Return the [X, Y] coordinate for the center point of the cell that contains the specified text.  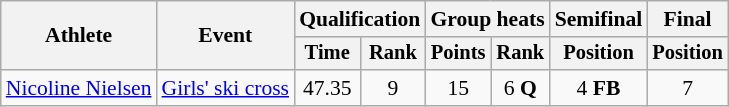
Girls' ski cross [226, 88]
Group heats [487, 19]
Nicoline Nielsen [79, 88]
Semifinal [599, 19]
Qualification [360, 19]
Final [687, 19]
4 FB [599, 88]
47.35 [327, 88]
15 [458, 88]
Athlete [79, 36]
6 Q [520, 88]
Points [458, 54]
7 [687, 88]
9 [392, 88]
Event [226, 36]
Time [327, 54]
